Extract the (x, y) coordinate from the center of the cell holding the provided text.  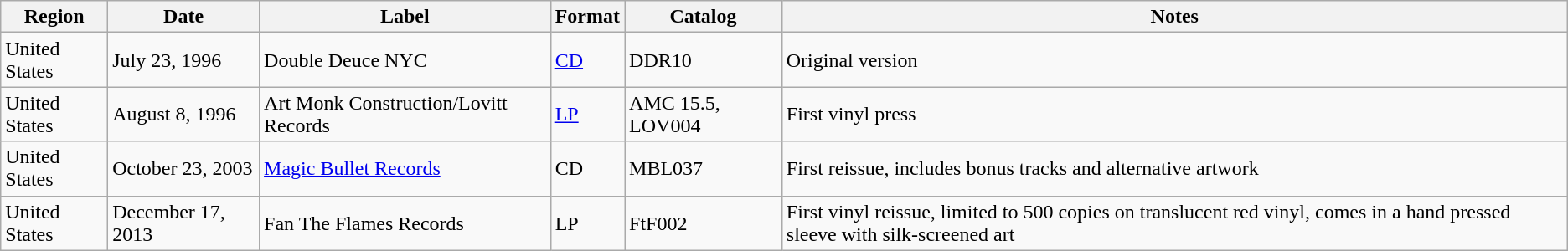
Art Monk Construction/Lovitt Records (405, 114)
July 23, 1996 (184, 60)
Label (405, 17)
First vinyl reissue, limited to 500 copies on translucent red vinyl, comes in a hand pressed sleeve with silk-screened art (1174, 223)
October 23, 2003 (184, 169)
First vinyl press (1174, 114)
DDR10 (704, 60)
Catalog (704, 17)
Fan The Flames Records (405, 223)
Magic Bullet Records (405, 169)
Format (587, 17)
Double Deuce NYC (405, 60)
MBL037 (704, 169)
AMC 15.5, LOV004 (704, 114)
August 8, 1996 (184, 114)
Notes (1174, 17)
Region (54, 17)
December 17, 2013 (184, 223)
FtF002 (704, 223)
First reissue, includes bonus tracks and alternative artwork (1174, 169)
Original version (1174, 60)
Date (184, 17)
